Identify which cell holds the provided text, then report its (X, Y) central coordinate. 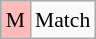
M (16, 20)
Match (62, 20)
